From the cell containing the given text, extract its center point as (X, Y) coordinate. 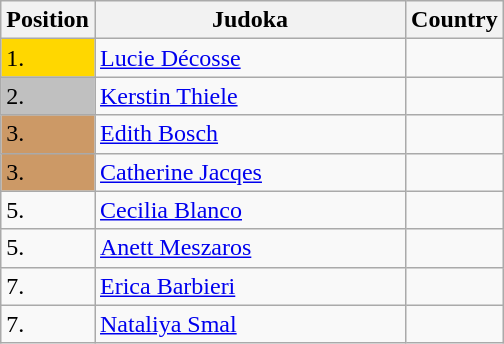
Lucie Décosse (250, 58)
Country (455, 20)
Nataliya Smal (250, 324)
Judoka (250, 20)
Edith Bosch (250, 134)
Erica Barbieri (250, 286)
Cecilia Blanco (250, 210)
Position (48, 20)
Kerstin Thiele (250, 96)
Anett Meszaros (250, 248)
1. (48, 58)
2. (48, 96)
Catherine Jacqes (250, 172)
